Extract the [X, Y] coordinate from the center of the cell holding the provided text.  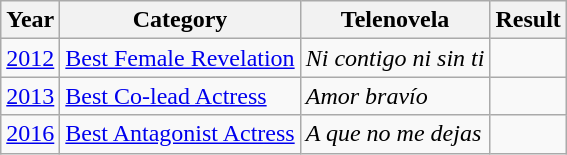
Category [180, 20]
Best Antagonist Actress [180, 134]
Telenovela [395, 20]
Year [30, 20]
Best Female Revelation [180, 58]
Amor bravío [395, 96]
A que no me dejas [395, 134]
2013 [30, 96]
2016 [30, 134]
Best Co-lead Actress [180, 96]
Result [528, 20]
2012 [30, 58]
Ni contigo ni sin ti [395, 58]
